Return the [x, y] coordinate for the center point of the cell that contains the specified text.  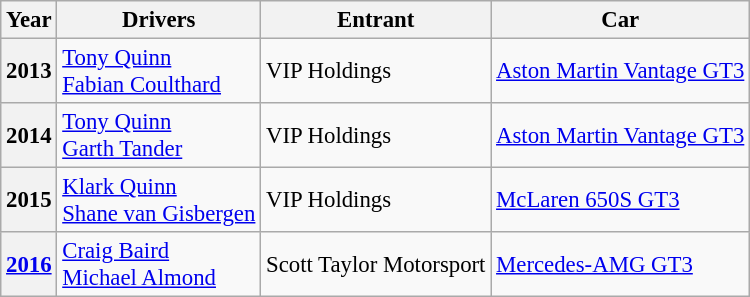
Mercedes-AMG GT3 [620, 264]
Car [620, 20]
McLaren 650S GT3 [620, 200]
2015 [29, 200]
Scott Taylor Motorsport [376, 264]
Tony Quinn Fabian Coulthard [159, 72]
Entrant [376, 20]
Craig Baird Michael Almond [159, 264]
2016 [29, 264]
Tony Quinn Garth Tander [159, 136]
Klark Quinn Shane van Gisbergen [159, 200]
Year [29, 20]
2013 [29, 72]
Drivers [159, 20]
2014 [29, 136]
